Return [X, Y] of the center of cell containing provided text 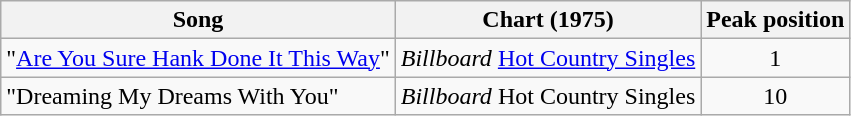
Song [198, 20]
"Are You Sure Hank Done It This Way" [198, 58]
"Dreaming My Dreams With You" [198, 96]
10 [776, 96]
Peak position [776, 20]
Chart (1975) [548, 20]
1 [776, 58]
